Provide the (x, y) coordinate of the cell's center where the given text is located.  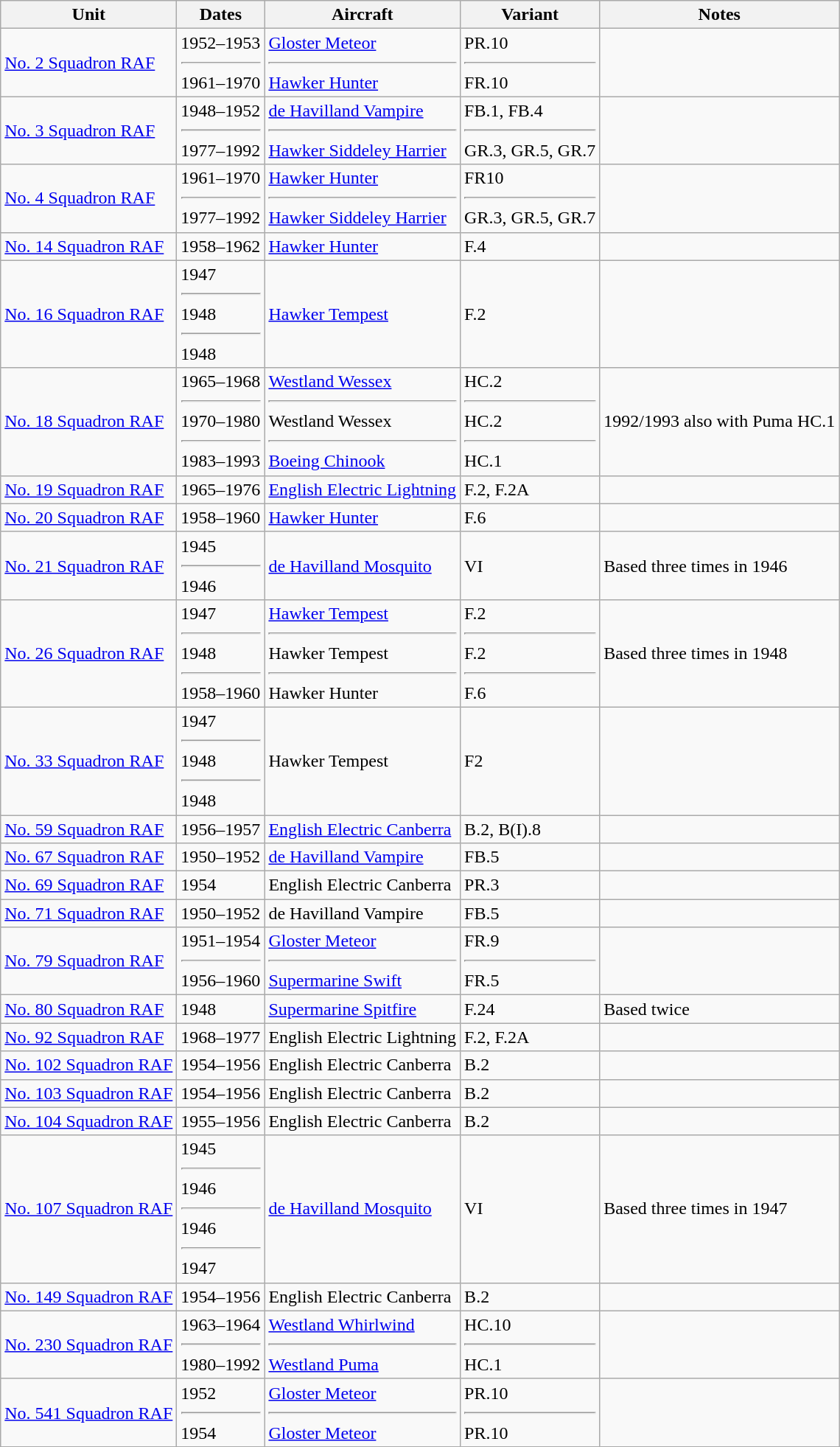
FB.1, FB.4GR.3, GR.5, GR.7 (531, 130)
No. 20 Squadron RAF (88, 517)
Westland WessexWestland WessexBoeing Chinook (363, 422)
19451946 (221, 565)
No. 149 Squadron RAF (88, 1297)
HC.10HC.1 (531, 1345)
Gloster MeteorHawker Hunter (363, 63)
Supermarine Spitfire (363, 1009)
Gloster MeteorSupermarine Swift (363, 961)
1992/1993 also with Puma HC.1 (719, 422)
1958–1962 (221, 246)
No. 4 Squadron RAF (88, 198)
Based twice (719, 1009)
Based three times in 1947 (719, 1209)
No. 21 Squadron RAF (88, 565)
No. 67 Squadron RAF (88, 857)
PR.10FR.10 (531, 63)
1965–19681970–19801983–1993 (221, 422)
1963–19641980–1992 (221, 1345)
No. 19 Squadron RAF (88, 489)
No. 230 Squadron RAF (88, 1345)
1961–19701977–1992 (221, 198)
No. 14 Squadron RAF (88, 246)
de Havilland VampireHawker Siddeley Harrier (363, 130)
1945194619461947 (221, 1209)
1952–19531961–1970 (221, 63)
B.2, B(I).8 (531, 829)
1948 (221, 1009)
F2 (531, 761)
F.6 (531, 517)
No. 26 Squadron RAF (88, 653)
No. 33 Squadron RAF (88, 761)
Variant (531, 15)
No. 69 Squadron RAF (88, 885)
Hawker HunterHawker Siddeley Harrier (363, 198)
1955–1956 (221, 1121)
PR.10PR.10 (531, 1412)
No. 59 Squadron RAF (88, 829)
1956–1957 (221, 829)
No. 18 Squadron RAF (88, 422)
FR.9FR.5 (531, 961)
1965–1976 (221, 489)
Westland WhirlwindWestland Puma (363, 1345)
No. 541 Squadron RAF (88, 1412)
HC.2HC.2HC.1 (531, 422)
No. 92 Squadron RAF (88, 1037)
FR10GR.3, GR.5, GR.7 (531, 198)
F.24 (531, 1009)
F.2F.2F.6 (531, 653)
Dates (221, 15)
1951–19541956–1960 (221, 961)
Unit (88, 15)
No. 71 Squadron RAF (88, 913)
1958–1960 (221, 517)
1948–19521977–1992 (221, 130)
No. 3 Squadron RAF (88, 130)
Based three times in 1948 (719, 653)
Notes (719, 15)
1968–1977 (221, 1037)
No. 102 Squadron RAF (88, 1065)
No. 16 Squadron RAF (88, 314)
No. 103 Squadron RAF (88, 1093)
No. 80 Squadron RAF (88, 1009)
No. 2 Squadron RAF (88, 63)
No. 79 Squadron RAF (88, 961)
F.2 (531, 314)
Aircraft (363, 15)
PR.3 (531, 885)
No. 104 Squadron RAF (88, 1121)
No. 107 Squadron RAF (88, 1209)
Based three times in 1946 (719, 565)
194719481958–1960 (221, 653)
F.4 (531, 246)
Hawker TempestHawker TempestHawker Hunter (363, 653)
19521954 (221, 1412)
Gloster MeteorGloster Meteor (363, 1412)
1954 (221, 885)
